Locate the cell with the specified text and output its [X, Y] center coordinate. 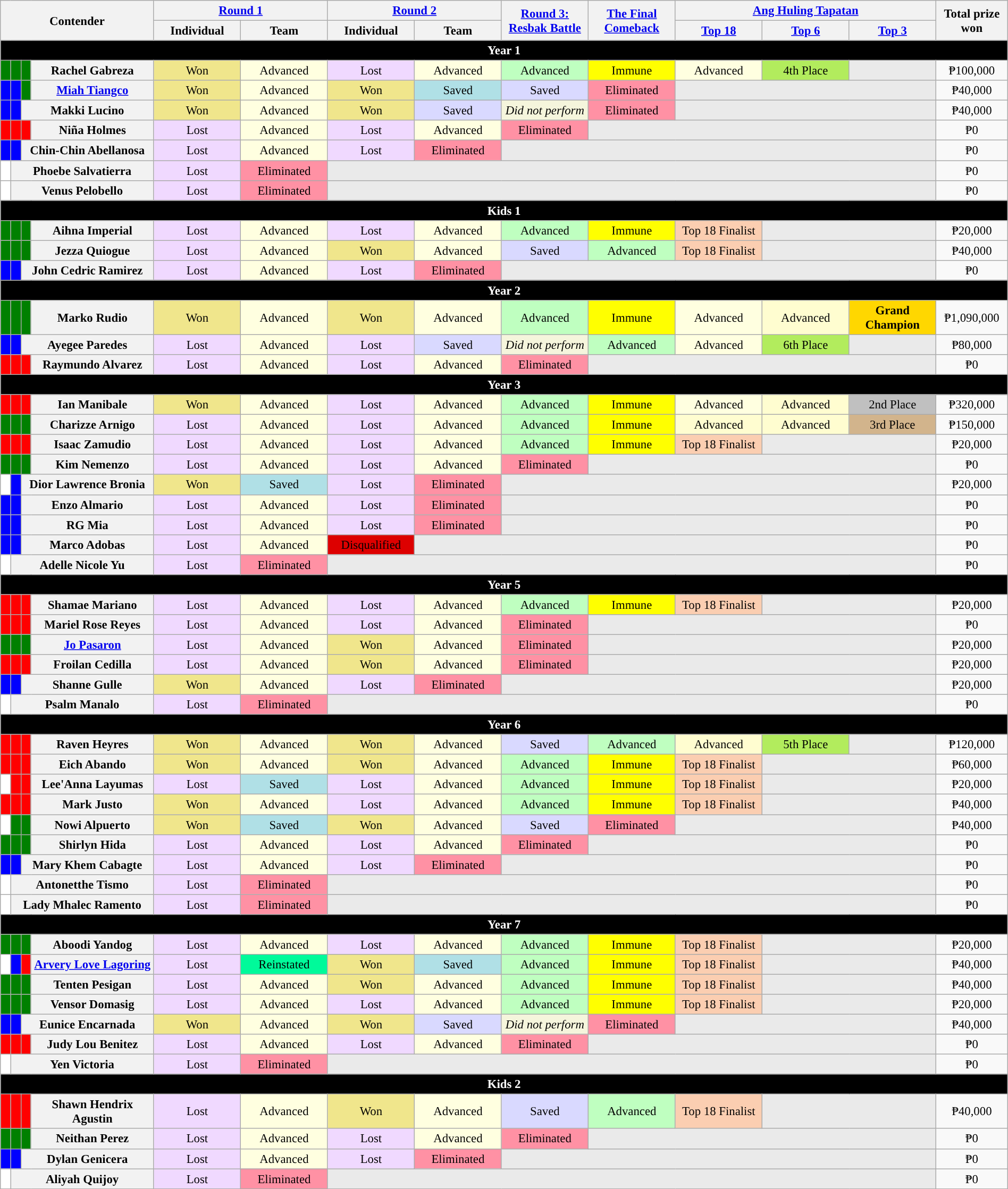
Mariel Rose Reyes [93, 625]
Neithan Perez [93, 1139]
Shirlyn Hida [93, 844]
Grand Champion [892, 318]
Shamae Mariano [93, 605]
Raymundo Alvarez [93, 365]
2nd Place [892, 405]
₱100,000 [972, 71]
Charizze Arnigo [93, 425]
Reinstated [284, 965]
Ayegee Paredes [87, 345]
₱150,000 [972, 425]
Enzo Almario [87, 505]
Jezza Quiogue [93, 250]
Contender [77, 20]
Mark Justo [93, 805]
Dylan Genicera [87, 1159]
₱1,090,000 [972, 318]
Niña Holmes [93, 130]
Year 2 [504, 290]
The Final Comeback [632, 20]
5th Place [806, 744]
Miah Tiangco [93, 90]
John Cedric Ramirez [87, 271]
Dior Lawrence Bronia [87, 485]
₱320,000 [972, 405]
Year 1 [504, 51]
Raven Heyres [93, 744]
Adelle Nicole Yu [82, 565]
Year 7 [504, 925]
Phoebe Salvatierra [82, 171]
Venus Pelobello [82, 190]
Round 1 [240, 11]
₱60,000 [972, 765]
Round 2 [415, 11]
Marco Adobas [87, 545]
4th Place [806, 71]
Disqualified [371, 545]
Marko Rudio [93, 318]
Shawn Hendrix Agustin [93, 1111]
Eunice Encarnada [87, 1025]
Tenten Pesigan [93, 984]
Froilan Cedilla [93, 665]
Rachel Gabreza [93, 71]
Yen Victoria [82, 1065]
Top 6 [806, 31]
Year 6 [504, 725]
Kids 1 [504, 211]
Aliyah Quijoy [82, 1179]
Top 18 [719, 31]
Mary Khem Cabagte [87, 865]
RG Mia [87, 525]
Kids 2 [504, 1084]
Shanne Gulle [87, 685]
Ian Manibale [93, 405]
Round 3: Resbak Battle [544, 20]
Chin-Chin Abellanosa [87, 150]
Kim Nemenzo [93, 465]
Lady Mhalec Ramento [82, 905]
Nowi Alpuerto [93, 825]
Jo Pasaron [93, 644]
Eich Abando [93, 765]
Makki Lucino [87, 111]
Aboodi Yandog [93, 944]
₱80,000 [972, 345]
Year 5 [504, 585]
Psalm Manalo [82, 705]
Total prize won [972, 20]
Ang Huling Tapatan [805, 11]
Vensor Domasig [93, 1004]
Arvery Love Lagoring [93, 965]
6th Place [806, 345]
3rd Place [892, 425]
Judy Lou Benitez [93, 1044]
Top 3 [892, 31]
Year 3 [504, 385]
Lee'Anna Layumas [93, 784]
Antonetthe Tismo [82, 884]
Aihna Imperial [93, 230]
Isaac Zamudio [93, 445]
₱120,000 [972, 744]
